Provide the (X, Y) coordinate of the cell's center where the given text is located.  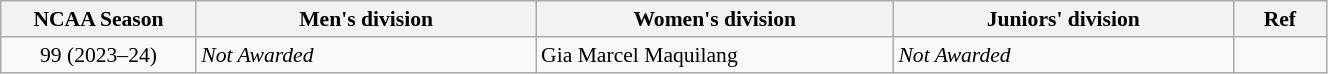
Women's division (714, 19)
99 (2023–24) (98, 55)
NCAA Season (98, 19)
Gia Marcel Maquilang (714, 55)
Men's division (366, 19)
Ref (1280, 19)
Juniors' division (1063, 19)
